Output the (X, Y) coordinate of the center of the cell containing the given text.  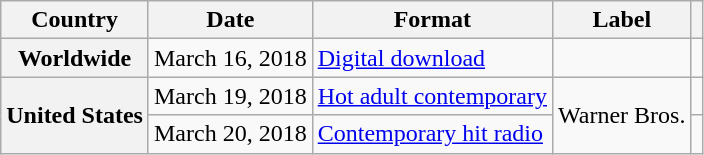
Country (75, 20)
United States (75, 115)
Date (230, 20)
March 16, 2018 (230, 58)
Format (432, 20)
Label (622, 20)
Digital download (432, 58)
Worldwide (75, 58)
March 19, 2018 (230, 96)
Warner Bros. (622, 115)
March 20, 2018 (230, 134)
Contemporary hit radio (432, 134)
Hot adult contemporary (432, 96)
